Capture the cell that displays the provided text and extract its [X, Y] central coordinate. 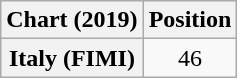
Chart (2019) [72, 20]
Italy (FIMI) [72, 58]
46 [190, 58]
Position [190, 20]
